Determine the [x, y] coordinate at the center of the cell enclosing the given text.  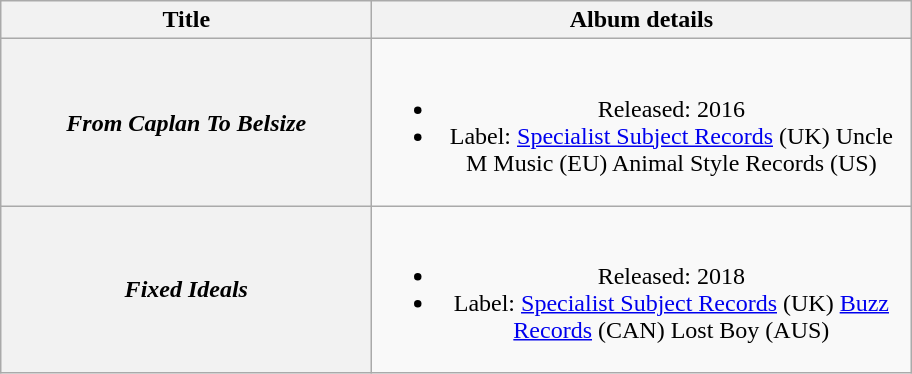
Released: 2016Label: Specialist Subject Records (UK) Uncle M Music (EU) Animal Style Records (US) [642, 122]
From Caplan To Belsize [186, 122]
Album details [642, 20]
Released: 2018Label: Specialist Subject Records (UK) Buzz Records (CAN) Lost Boy (AUS) [642, 290]
Title [186, 20]
Fixed Ideals [186, 290]
